Extract the [x, y] coordinate from the center of the cell holding the provided text.  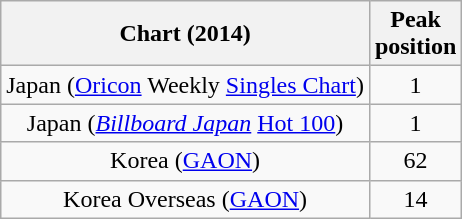
Korea Overseas (GAON) [186, 199]
Peakposition [415, 34]
Korea (GAON) [186, 161]
14 [415, 199]
62 [415, 161]
Japan (Billboard Japan Hot 100) [186, 123]
Japan (Oricon Weekly Singles Chart) [186, 85]
Chart (2014) [186, 34]
